Output the (x, y) coordinate of the center of the cell containing the given text.  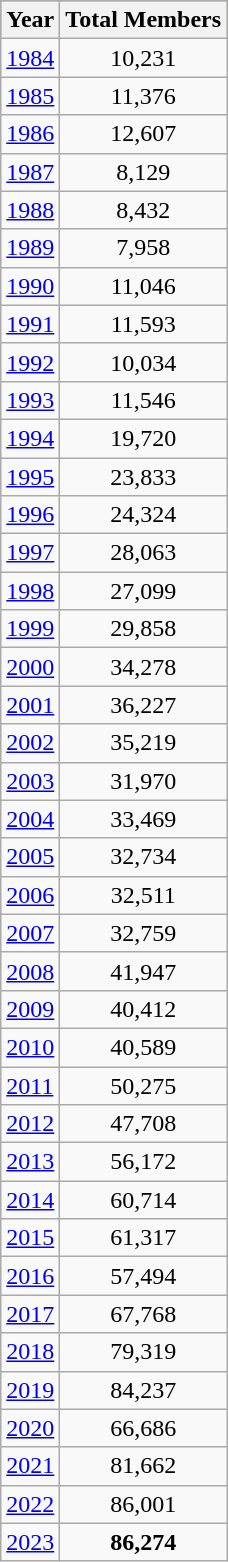
2015 (30, 1238)
11,593 (144, 324)
79,319 (144, 1352)
2023 (30, 1542)
29,858 (144, 629)
1998 (30, 591)
1986 (30, 134)
1993 (30, 400)
81,662 (144, 1466)
2003 (30, 781)
36,227 (144, 705)
23,833 (144, 477)
2009 (30, 1009)
27,099 (144, 591)
11,376 (144, 96)
28,063 (144, 553)
84,237 (144, 1390)
1997 (30, 553)
2005 (30, 857)
1994 (30, 438)
2001 (30, 705)
47,708 (144, 1124)
32,734 (144, 857)
2000 (30, 667)
50,275 (144, 1085)
2018 (30, 1352)
61,317 (144, 1238)
2022 (30, 1504)
34,278 (144, 667)
Year (30, 20)
86,274 (144, 1542)
2006 (30, 895)
2020 (30, 1428)
31,970 (144, 781)
2002 (30, 743)
57,494 (144, 1276)
1989 (30, 248)
2012 (30, 1124)
60,714 (144, 1200)
1995 (30, 477)
19,720 (144, 438)
1996 (30, 515)
2011 (30, 1085)
2017 (30, 1314)
11,546 (144, 400)
41,947 (144, 971)
2008 (30, 971)
8,432 (144, 210)
56,172 (144, 1162)
1984 (30, 58)
40,589 (144, 1047)
10,231 (144, 58)
2007 (30, 933)
2004 (30, 819)
35,219 (144, 743)
8,129 (144, 172)
32,759 (144, 933)
40,412 (144, 1009)
1988 (30, 210)
24,324 (144, 515)
2014 (30, 1200)
1991 (30, 324)
11,046 (144, 286)
66,686 (144, 1428)
2010 (30, 1047)
10,034 (144, 362)
2016 (30, 1276)
7,958 (144, 248)
1987 (30, 172)
1992 (30, 362)
2021 (30, 1466)
67,768 (144, 1314)
12,607 (144, 134)
86,001 (144, 1504)
1990 (30, 286)
2019 (30, 1390)
2013 (30, 1162)
Total Members (144, 20)
33,469 (144, 819)
1985 (30, 96)
1999 (30, 629)
32,511 (144, 895)
